Find where the given text appears and provide that cell's center as [x, y] coordinate. 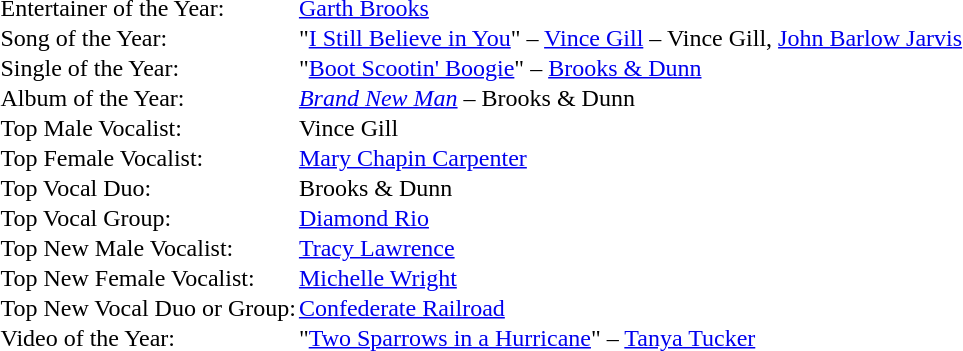
Diamond Rio [630, 218]
"I Still Believe in You" – Vince Gill – Vince Gill, John Barlow Jarvis [630, 38]
Mary Chapin Carpenter [630, 158]
Michelle Wright [630, 278]
Vince Gill [630, 128]
"Boot Scootin' Boogie" – Brooks & Dunn [630, 68]
Brand New Man – Brooks & Dunn [630, 98]
Tracy Lawrence [630, 248]
Brooks & Dunn [630, 188]
Confederate Railroad [630, 308]
